Provide the [X, Y] coordinate of the cell's center where the given text is located.  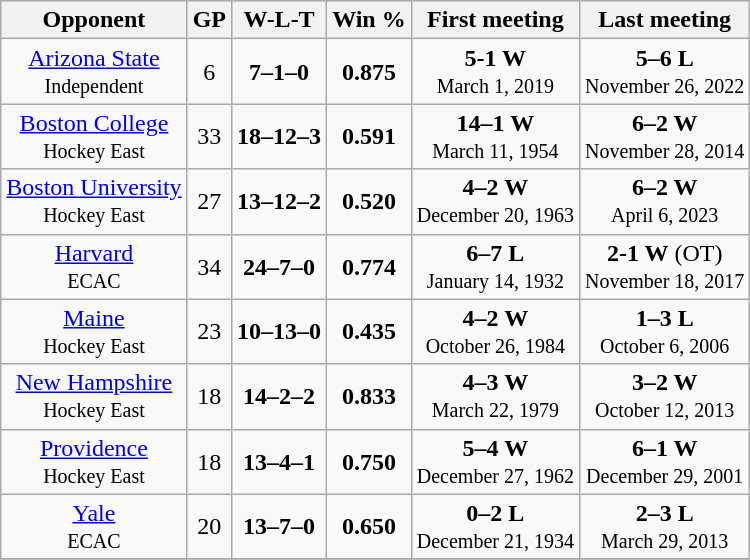
24–7–0 [280, 266]
6–2 WApril 6, 2023 [664, 202]
6–2 WNovember 28, 2014 [664, 136]
4–2 WDecember 20, 1963 [495, 202]
2–3 LMarch 29, 2013 [664, 526]
18–12–3 [280, 136]
ProvidenceHockey East [94, 462]
6 [209, 72]
0–2 LDecember 21, 1934 [495, 526]
0.435 [370, 332]
27 [209, 202]
7–1–0 [280, 72]
13–4–1 [280, 462]
6–7 LJanuary 14, 1932 [495, 266]
23 [209, 332]
13–12–2 [280, 202]
0.591 [370, 136]
0.650 [370, 526]
5–6 LNovember 26, 2022 [664, 72]
0.833 [370, 396]
6–1 WDecember 29, 2001 [664, 462]
20 [209, 526]
1–3 LOctober 6, 2006 [664, 332]
0.774 [370, 266]
5-1 WMarch 1, 2019 [495, 72]
34 [209, 266]
GP [209, 20]
33 [209, 136]
Win % [370, 20]
MaineHockey East [94, 332]
10–13–0 [280, 332]
4–2 WOctober 26, 1984 [495, 332]
New HampshireHockey East [94, 396]
Boston CollegeHockey East [94, 136]
14–1 WMarch 11, 1954 [495, 136]
Opponent [94, 20]
0.875 [370, 72]
W-L-T [280, 20]
0.750 [370, 462]
5–4 WDecember 27, 1962 [495, 462]
13–7–0 [280, 526]
14–2–2 [280, 396]
Last meeting [664, 20]
First meeting [495, 20]
2-1 W (OT)November 18, 2017 [664, 266]
Arizona StateIndependent [94, 72]
4–3 WMarch 22, 1979 [495, 396]
Boston UniversityHockey East [94, 202]
0.520 [370, 202]
HarvardECAC [94, 266]
3–2 WOctober 12, 2013 [664, 396]
YaleECAC [94, 526]
